Scan for the cell matching the given text and deliver its (X, Y) coordinate at center. 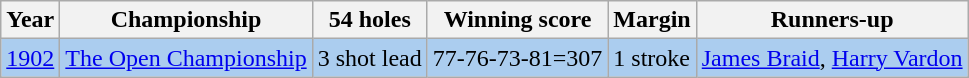
3 shot lead (370, 58)
1902 (30, 58)
1 stroke (652, 58)
Runners-up (832, 20)
54 holes (370, 20)
James Braid, Harry Vardon (832, 58)
Year (30, 20)
Margin (652, 20)
The Open Championship (186, 58)
77-76-73-81=307 (518, 58)
Winning score (518, 20)
Championship (186, 20)
